From the cell containing the given text, extract its center point as [X, Y] coordinate. 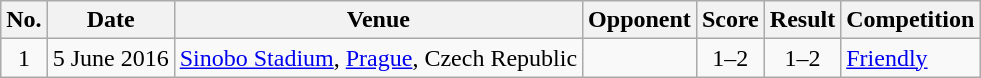
Competition [910, 20]
Sinobo Stadium, Prague, Czech Republic [378, 58]
Friendly [910, 58]
No. [24, 20]
Date [110, 20]
Venue [378, 20]
Score [730, 20]
5 June 2016 [110, 58]
Result [802, 20]
1 [24, 58]
Opponent [640, 20]
